Output the (X, Y) coordinate of the center of the cell containing the given text.  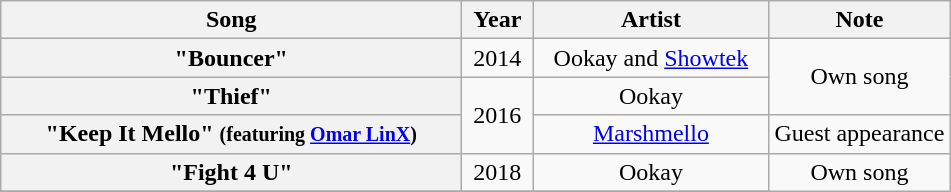
Note (860, 20)
Ookay and Showtek (651, 58)
2016 (498, 115)
"Bouncer" (232, 58)
2014 (498, 58)
Artist (651, 20)
Song (232, 20)
2018 (498, 172)
Marshmello (651, 134)
"Thief" (232, 96)
Year (498, 20)
Guest appearance (860, 134)
"Fight 4 U" (232, 172)
"Keep It Mello" (featuring Omar LinX) (232, 134)
